Determine the (x, y) coordinate at the center of the cell enclosing the given text.  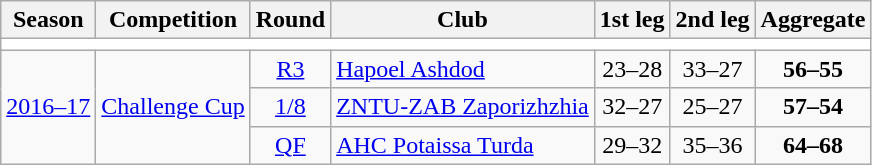
ZNTU-ZAB Zaporizhzhia (463, 107)
56–55 (813, 69)
Club (463, 20)
Season (48, 20)
2nd leg (712, 20)
Competition (173, 20)
35–36 (712, 145)
64–68 (813, 145)
Round (290, 20)
33–27 (712, 69)
1st leg (632, 20)
23–28 (632, 69)
QF (290, 145)
AHC Potaissa Turda (463, 145)
32–27 (632, 107)
Hapoel Ashdod (463, 69)
25–27 (712, 107)
Aggregate (813, 20)
2016–17 (48, 107)
Challenge Cup (173, 107)
29–32 (632, 145)
1/8 (290, 107)
57–54 (813, 107)
R3 (290, 69)
